Return (x, y) of the center of cell containing provided text 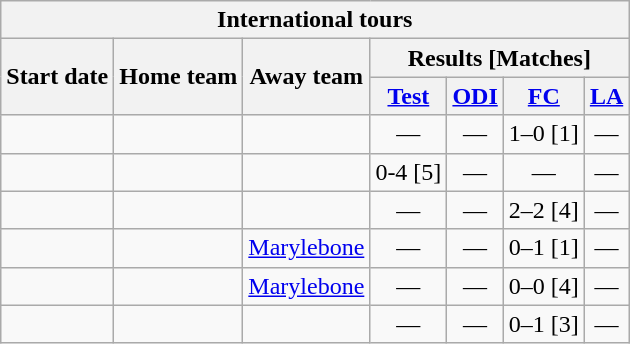
1–0 [1] (544, 134)
ODI (475, 96)
International tours (315, 20)
0–1 [3] (544, 324)
FC (544, 96)
Results [Matches] (500, 58)
Test (408, 96)
0–1 [1] (544, 248)
LA (606, 96)
Home team (178, 77)
2–2 [4] (544, 210)
0-4 [5] (408, 172)
0–0 [4] (544, 286)
Start date (58, 77)
Away team (306, 77)
